Find where the given text appears and provide that cell's center as (X, Y) coordinate. 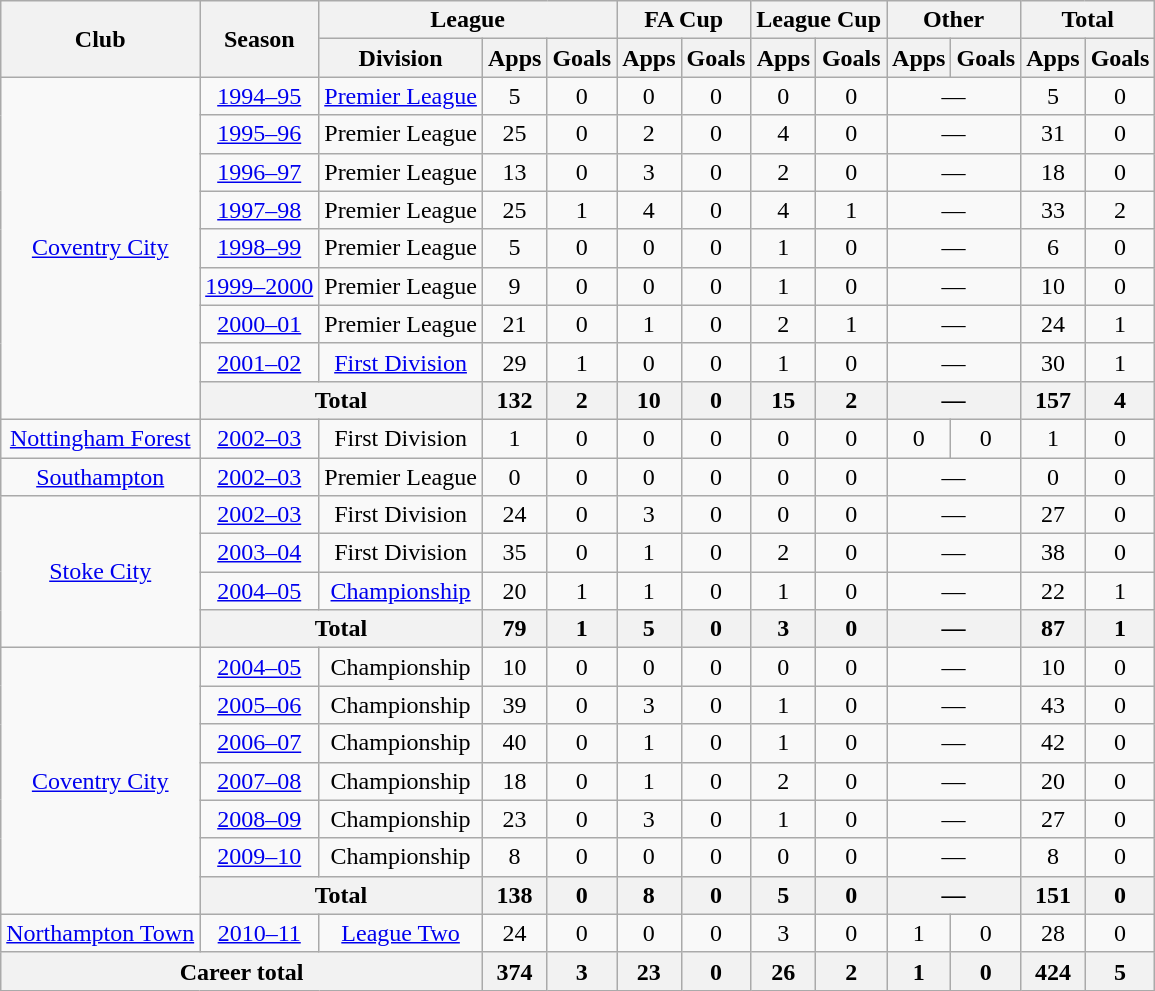
138 (514, 895)
1996–97 (260, 172)
Stoke City (100, 572)
2003–04 (260, 553)
13 (514, 172)
40 (514, 743)
2010–11 (260, 933)
79 (514, 629)
30 (1053, 362)
22 (1053, 591)
132 (514, 400)
157 (1053, 400)
Other (954, 20)
38 (1053, 553)
Southampton (100, 477)
6 (1053, 248)
Season (260, 39)
1997–98 (260, 210)
2001–02 (260, 362)
424 (1053, 971)
2009–10 (260, 857)
31 (1053, 134)
Career total (242, 971)
1998–99 (260, 248)
87 (1053, 629)
2008–09 (260, 819)
2007–08 (260, 781)
151 (1053, 895)
29 (514, 362)
Club (100, 39)
42 (1053, 743)
33 (1053, 210)
43 (1053, 705)
28 (1053, 933)
League (468, 20)
Northampton Town (100, 933)
39 (514, 705)
League Cup (819, 20)
26 (784, 971)
League Two (401, 933)
1995–96 (260, 134)
15 (784, 400)
Division (401, 58)
1999–2000 (260, 286)
FA Cup (684, 20)
2005–06 (260, 705)
35 (514, 553)
21 (514, 324)
374 (514, 971)
Nottingham Forest (100, 438)
2006–07 (260, 743)
9 (514, 286)
2000–01 (260, 324)
1994–95 (260, 96)
